Capture the cell that displays the provided text and extract its (x, y) central coordinate. 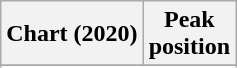
Chart (2020) (72, 34)
Peakposition (189, 34)
